Return [x, y] of the center of cell containing provided text 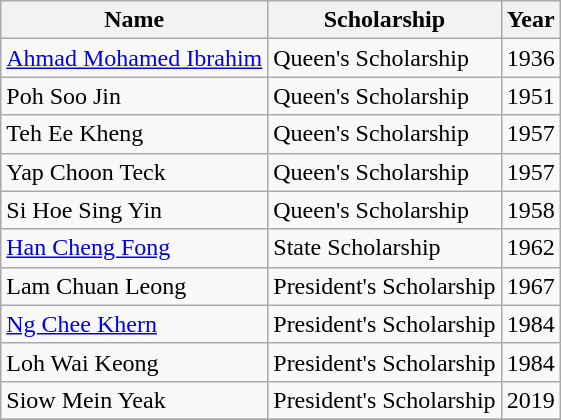
Loh Wai Keong [134, 362]
Yap Choon Teck [134, 172]
Scholarship [384, 20]
1967 [530, 286]
1962 [530, 248]
1958 [530, 210]
Poh Soo Jin [134, 96]
Name [134, 20]
1951 [530, 96]
State Scholarship [384, 248]
Si Hoe Sing Yin [134, 210]
Ahmad Mohamed Ibrahim [134, 58]
Han Cheng Fong [134, 248]
1936 [530, 58]
Siow Mein Yeak [134, 400]
Teh Ee Kheng [134, 134]
Year [530, 20]
Ng Chee Khern [134, 324]
Lam Chuan Leong [134, 286]
2019 [530, 400]
